Locate the cell with the specified text and output its (x, y) center coordinate. 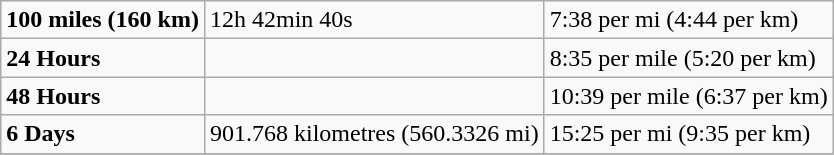
901.768 kilometres (560.3326 mi) (374, 134)
100 miles (160 km) (103, 20)
6 Days (103, 134)
10:39 per mile (6:37 per km) (688, 96)
24 Hours (103, 58)
48 Hours (103, 96)
12h 42min 40s (374, 20)
15:25 per mi (9:35 per km) (688, 134)
8:35 per mile (5:20 per km) (688, 58)
7:38 per mi (4:44 per km) (688, 20)
